Output the (X, Y) coordinate of the center of the cell containing the given text.  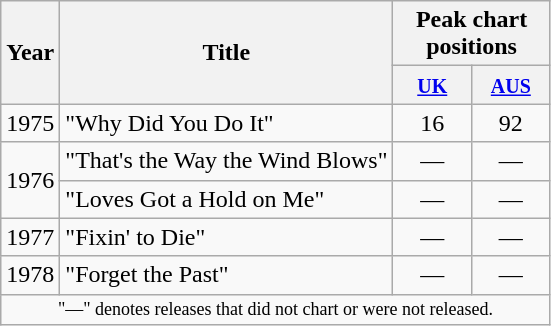
Peak chart positions (472, 34)
AUS (512, 85)
"Forget the Past" (226, 275)
"Fixin' to Die" (226, 237)
1977 (30, 237)
92 (512, 123)
UK (432, 85)
"—" denotes releases that did not chart or were not released. (276, 310)
1975 (30, 123)
"Why Did You Do It" (226, 123)
1976 (30, 180)
"That's the Way the Wind Blows" (226, 161)
Title (226, 52)
"Loves Got a Hold on Me" (226, 199)
Year (30, 52)
16 (432, 123)
1978 (30, 275)
